Find where the given text appears and provide that cell's center as [X, Y] coordinate. 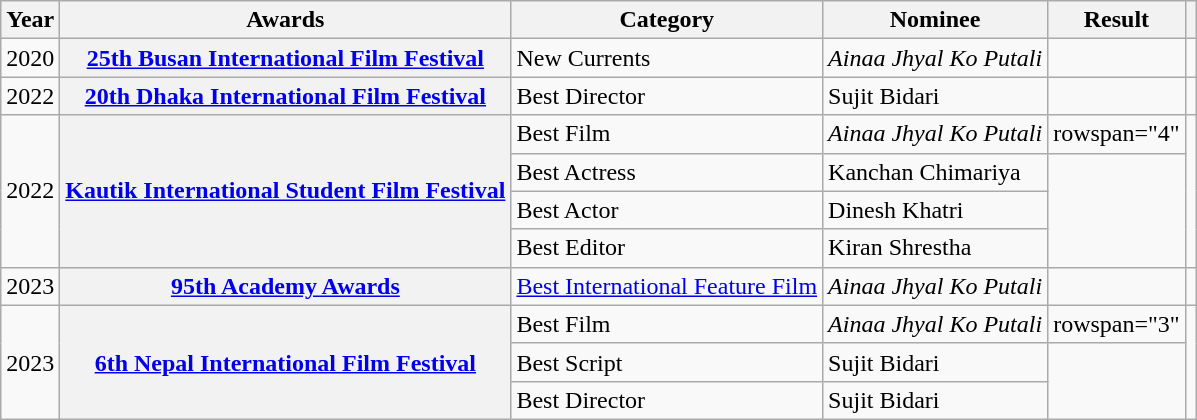
Best Actress [667, 172]
Best Actor [667, 210]
Nominee [936, 20]
95th Academy Awards [286, 286]
Category [667, 20]
20th Dhaka International Film Festival [286, 96]
rowspan="3" [1117, 324]
2020 [30, 58]
Kautik International Student Film Festival [286, 191]
6th Nepal International Film Festival [286, 362]
Awards [286, 20]
Best Script [667, 362]
New Currents [667, 58]
Best Editor [667, 248]
Result [1117, 20]
Kanchan Chimariya [936, 172]
25th Busan International Film Festival [286, 58]
Year [30, 20]
Dinesh Khatri [936, 210]
rowspan="4" [1117, 134]
Best International Feature Film [667, 286]
Kiran Shrestha [936, 248]
